Return the [X, Y] coordinate for the center point of the cell that contains the specified text.  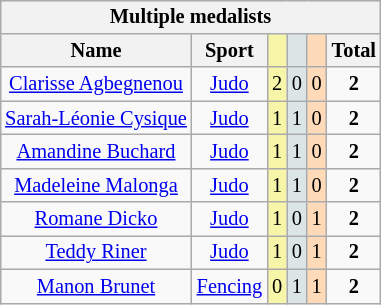
Romane Dicko [96, 219]
Teddy Riner [96, 253]
Total [354, 51]
Manon Brunet [96, 286]
Sarah-Léonie Cysique [96, 118]
Clarisse Agbegnenou [96, 84]
Amandine Buchard [96, 152]
Fencing [230, 286]
Name [96, 51]
Multiple medalists [190, 17]
Sport [230, 51]
Madeleine Malonga [96, 185]
